From the cell containing the given text, extract its center point as (X, Y) coordinate. 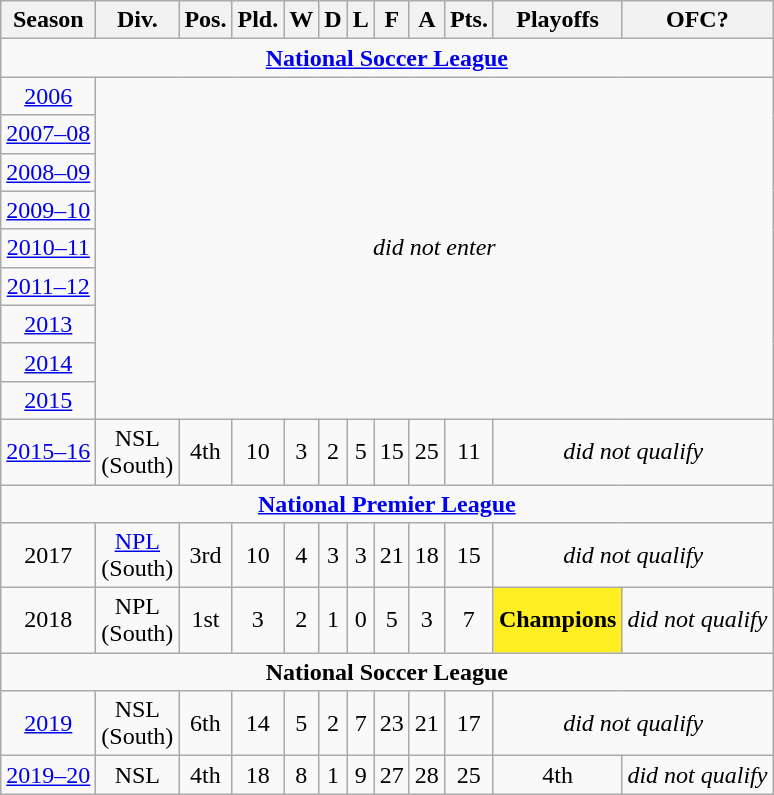
Champions (557, 620)
2007–08 (48, 134)
11 (468, 452)
W (302, 20)
OFC? (698, 20)
3rd (206, 556)
2014 (48, 362)
Playoffs (557, 20)
Pos. (206, 20)
17 (468, 724)
Div. (138, 20)
1st (206, 620)
2011–12 (48, 286)
A (426, 20)
28 (426, 775)
2015–16 (48, 452)
2017 (48, 556)
23 (392, 724)
2018 (48, 620)
8 (302, 775)
Pts. (468, 20)
4 (302, 556)
did not enter (434, 248)
2015 (48, 400)
2019 (48, 724)
L (360, 20)
9 (360, 775)
Pld. (258, 20)
National Premier League (387, 503)
2008–09 (48, 172)
2006 (48, 96)
2009–10 (48, 210)
F (392, 20)
2019–20 (48, 775)
D (333, 20)
27 (392, 775)
0 (360, 620)
NSL (138, 775)
6th (206, 724)
Season (48, 20)
2013 (48, 324)
2010–11 (48, 248)
14 (258, 724)
